For the text-containing cell, return its midpoint in (x, y) coordinate format. 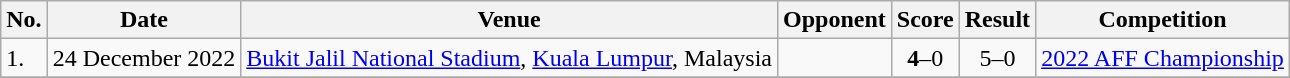
24 December 2022 (144, 58)
2022 AFF Championship (1163, 58)
1. (24, 58)
Date (144, 20)
5–0 (997, 58)
Bukit Jalil National Stadium, Kuala Lumpur, Malaysia (510, 58)
Score (925, 20)
Venue (510, 20)
No. (24, 20)
4–0 (925, 58)
Competition (1163, 20)
Result (997, 20)
Opponent (835, 20)
